Return the (X, Y) coordinate for the center point of the cell that contains the specified text.  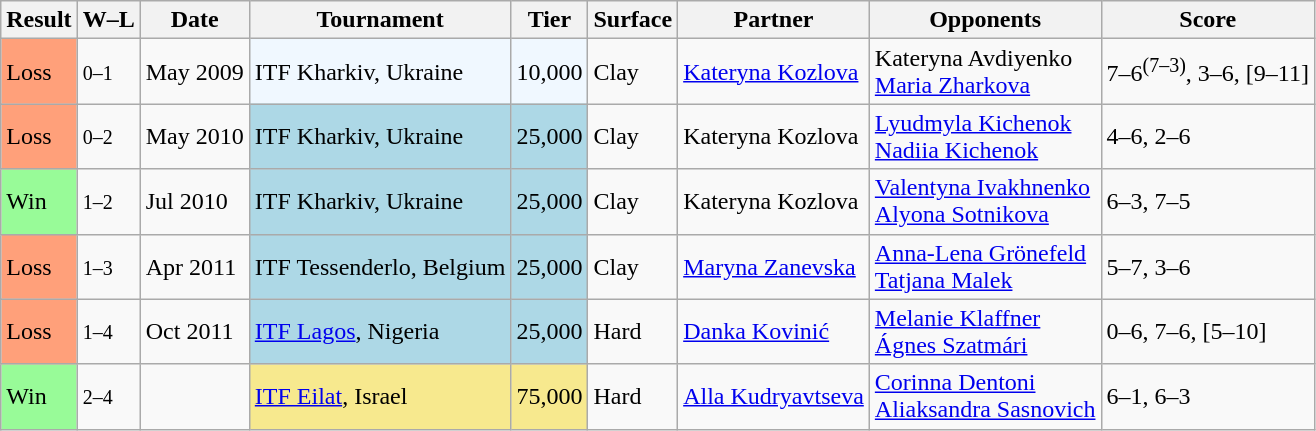
7–6(7–3), 3–6, [9–11] (1208, 72)
Score (1208, 20)
6–1, 6–3 (1208, 396)
1–4 (108, 332)
2–4 (108, 396)
Maryna Zanevska (774, 266)
May 2009 (194, 72)
ITF Lagos, Nigeria (380, 332)
ITF Tessenderlo, Belgium (380, 266)
75,000 (550, 396)
0–1 (108, 72)
ITF Eilat, Israel (380, 396)
Result (39, 20)
Jul 2010 (194, 202)
Corinna Dentoni Aliaksandra Sasnovich (985, 396)
6–3, 7–5 (1208, 202)
Lyudmyla Kichenok Nadiia Kichenok (985, 136)
Anna-Lena Grönefeld Tatjana Malek (985, 266)
Tier (550, 20)
0–6, 7–6, [5–10] (1208, 332)
Tournament (380, 20)
Melanie Klaffner Ágnes Szatmári (985, 332)
10,000 (550, 72)
Danka Kovinić (774, 332)
Valentyna Ivakhnenko Alyona Sotnikova (985, 202)
May 2010 (194, 136)
W–L (108, 20)
0–2 (108, 136)
Apr 2011 (194, 266)
4–6, 2–6 (1208, 136)
Date (194, 20)
Opponents (985, 20)
1–2 (108, 202)
1–3 (108, 266)
Partner (774, 20)
5–7, 3–6 (1208, 266)
Surface (633, 20)
Alla Kudryavtseva (774, 396)
Kateryna Avdiyenko Maria Zharkova (985, 72)
Oct 2011 (194, 332)
